Provide the [x, y] coordinate of the cell's center where the given text is located.  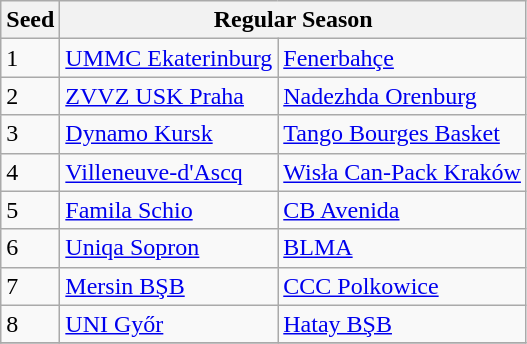
4 [30, 172]
ZVVZ USK Praha [169, 96]
7 [30, 286]
Mersin BŞB [169, 286]
Uniqa Sopron [169, 248]
Dynamo Kursk [169, 134]
Famila Schio [169, 210]
5 [30, 210]
CCC Polkowice [402, 286]
UNI Győr [169, 324]
8 [30, 324]
Nadezhda Orenburg [402, 96]
UMMC Ekaterinburg [169, 58]
Regular Season [294, 20]
6 [30, 248]
Hatay BŞB [402, 324]
Wisła Can-Pack Kraków [402, 172]
Villeneuve-d'Ascq [169, 172]
2 [30, 96]
3 [30, 134]
BLMA [402, 248]
Seed [30, 20]
1 [30, 58]
CB Avenida [402, 210]
Fenerbahçe [402, 58]
Tango Bourges Basket [402, 134]
